Pinpoint the cell where the given text exists, returning its (X, Y) midpoint coordinate. 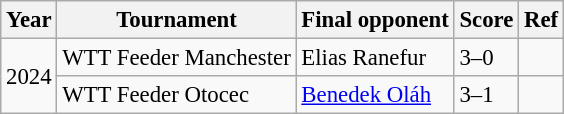
Final opponent (375, 20)
Ref (542, 20)
Benedek Oláh (375, 95)
Tournament (176, 20)
3–1 (486, 95)
WTT Feeder Manchester (176, 58)
Score (486, 20)
2024 (29, 76)
Elias Ranefur (375, 58)
3–0 (486, 58)
WTT Feeder Otocec (176, 95)
Year (29, 20)
